Detect which cell encompasses the target text, then output its (X, Y) center coordinate. 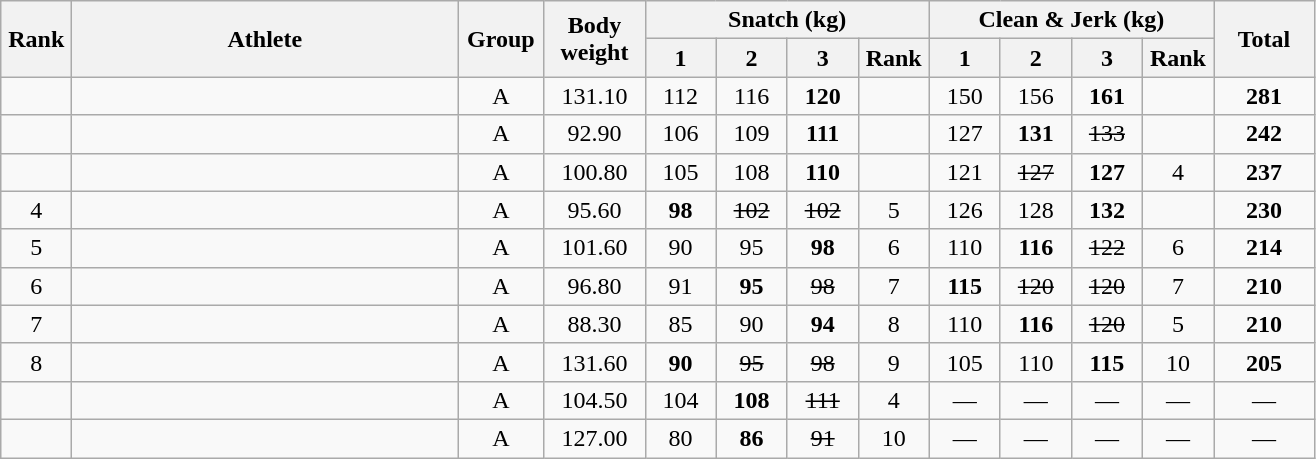
112 (680, 96)
281 (1264, 96)
Clean & Jerk (kg) (1071, 20)
9 (894, 362)
131 (1036, 134)
133 (1106, 134)
161 (1106, 96)
Snatch (kg) (787, 20)
86 (752, 438)
104.50 (594, 400)
132 (1106, 210)
Group (501, 39)
126 (964, 210)
80 (680, 438)
101.60 (594, 248)
92.90 (594, 134)
Athlete (265, 39)
127.00 (594, 438)
109 (752, 134)
205 (1264, 362)
131.60 (594, 362)
96.80 (594, 286)
122 (1106, 248)
237 (1264, 172)
94 (822, 324)
104 (680, 400)
242 (1264, 134)
85 (680, 324)
150 (964, 96)
88.30 (594, 324)
Body weight (594, 39)
95.60 (594, 210)
128 (1036, 210)
106 (680, 134)
121 (964, 172)
156 (1036, 96)
Total (1264, 39)
230 (1264, 210)
100.80 (594, 172)
214 (1264, 248)
131.10 (594, 96)
